Return the (X, Y) coordinate for the center point of the cell that contains the specified text.  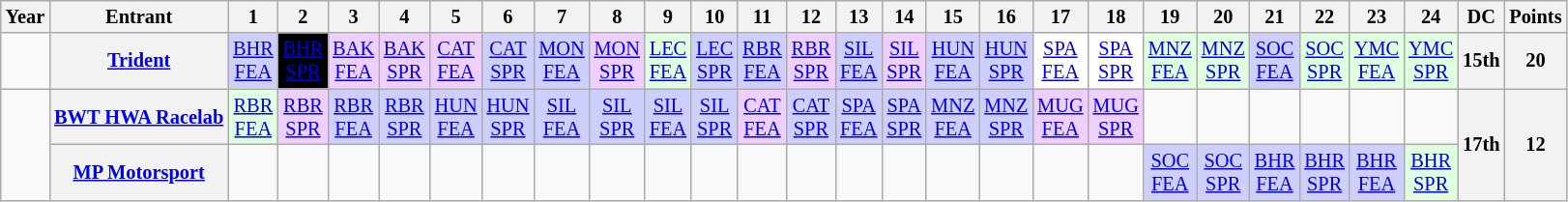
13 (858, 16)
MP Motorsport (139, 172)
2 (304, 16)
10 (714, 16)
Year (25, 16)
15 (953, 16)
5 (456, 16)
LECSPR (714, 61)
11 (762, 16)
23 (1377, 16)
BAKSPR (404, 61)
14 (904, 16)
MUGSPR (1116, 117)
YMCSPR (1431, 61)
BAKFEA (354, 61)
18 (1116, 16)
6 (508, 16)
MONFEA (561, 61)
17 (1060, 16)
BWT HWA Racelab (139, 117)
9 (668, 16)
4 (404, 16)
21 (1275, 16)
1 (253, 16)
7 (561, 16)
Trident (139, 61)
DC (1481, 16)
MONSPR (617, 61)
16 (1005, 16)
Entrant (139, 16)
3 (354, 16)
17th (1481, 145)
LECFEA (668, 61)
19 (1170, 16)
15th (1481, 61)
8 (617, 16)
YMCFEA (1377, 61)
MUGFEA (1060, 117)
Points (1535, 16)
22 (1324, 16)
24 (1431, 16)
